Identify which cell holds the provided text, then report its (x, y) central coordinate. 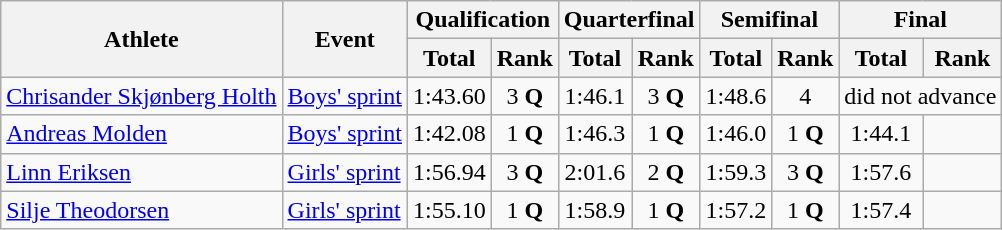
1:42.08 (449, 134)
2 Q (666, 172)
Silje Theodorsen (142, 210)
1:55.10 (449, 210)
did not advance (920, 96)
1:46.3 (594, 134)
1:48.6 (736, 96)
Quarterfinal (629, 20)
1:57.6 (881, 172)
1:46.1 (594, 96)
Qualification (482, 20)
4 (806, 96)
Athlete (142, 39)
1:57.4 (881, 210)
1:57.2 (736, 210)
1:58.9 (594, 210)
Semifinal (770, 20)
2:01.6 (594, 172)
Chrisander Skjønberg Holth (142, 96)
1:46.0 (736, 134)
Andreas Molden (142, 134)
1:44.1 (881, 134)
Linn Eriksen (142, 172)
Event (344, 39)
1:56.94 (449, 172)
1:59.3 (736, 172)
1:43.60 (449, 96)
Final (920, 20)
